Locate the cell with the specified text and output its (x, y) center coordinate. 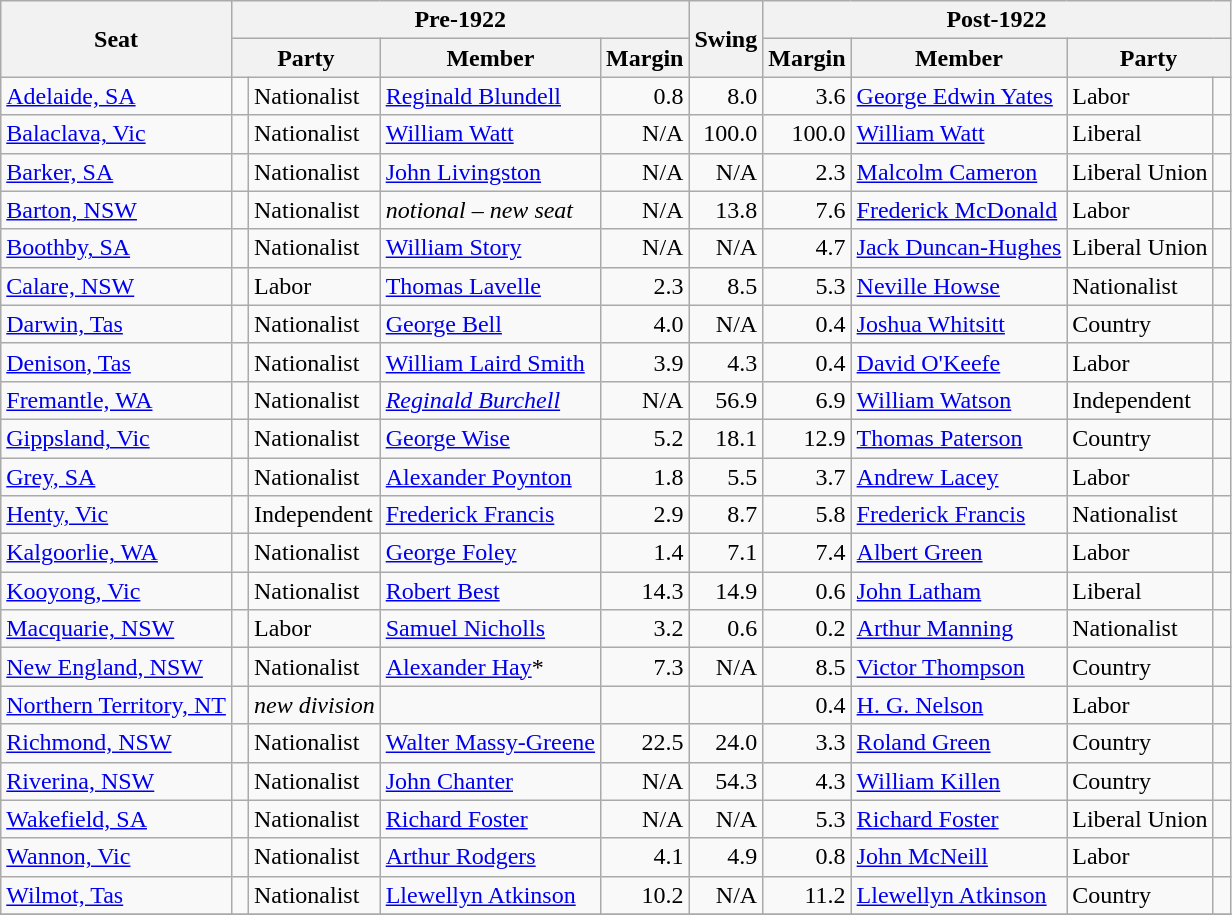
Malcolm Cameron (959, 172)
Wilmot, Tas (116, 895)
3.3 (807, 743)
Reginald Burchell (490, 400)
24.0 (726, 743)
Reginald Blundell (490, 96)
Kooyong, Vic (116, 591)
2.9 (645, 515)
David O'Keefe (959, 362)
7.1 (726, 553)
William Killen (959, 781)
4.1 (645, 857)
6.9 (807, 400)
14.9 (726, 591)
Albert Green (959, 553)
8.0 (726, 96)
Robert Best (490, 591)
Alexander Poynton (490, 477)
Richmond, NSW (116, 743)
Roland Green (959, 743)
Adelaide, SA (116, 96)
Walter Massy-Greene (490, 743)
56.9 (726, 400)
3.6 (807, 96)
Seat (116, 39)
Samuel Nicholls (490, 629)
Victor Thompson (959, 667)
John Livingston (490, 172)
Swing (726, 39)
Alexander Hay* (490, 667)
5.8 (807, 515)
William Story (490, 248)
Wannon, Vic (116, 857)
Pre-1922 (460, 20)
0.2 (807, 629)
Jack Duncan-Hughes (959, 248)
4.7 (807, 248)
22.5 (645, 743)
8.7 (726, 515)
William Laird Smith (490, 362)
14.3 (645, 591)
Henty, Vic (116, 515)
new division (314, 705)
Joshua Whitsitt (959, 324)
George Bell (490, 324)
1.8 (645, 477)
New England, NSW (116, 667)
Barker, SA (116, 172)
Andrew Lacey (959, 477)
Balaclava, Vic (116, 134)
3.7 (807, 477)
13.8 (726, 210)
John Latham (959, 591)
Thomas Paterson (959, 438)
Northern Territory, NT (116, 705)
John Chanter (490, 781)
George Edwin Yates (959, 96)
H. G. Nelson (959, 705)
Boothby, SA (116, 248)
Arthur Rodgers (490, 857)
Wakefield, SA (116, 819)
Barton, NSW (116, 210)
Thomas Lavelle (490, 286)
4.0 (645, 324)
Fremantle, WA (116, 400)
3.9 (645, 362)
Frederick McDonald (959, 210)
Grey, SA (116, 477)
Riverina, NSW (116, 781)
4.9 (726, 857)
Neville Howse (959, 286)
10.2 (645, 895)
5.2 (645, 438)
notional – new seat (490, 210)
Darwin, Tas (116, 324)
1.4 (645, 553)
Post-1922 (996, 20)
Arthur Manning (959, 629)
18.1 (726, 438)
George Foley (490, 553)
Kalgoorlie, WA (116, 553)
Gippsland, Vic (116, 438)
11.2 (807, 895)
Calare, NSW (116, 286)
3.2 (645, 629)
12.9 (807, 438)
7.4 (807, 553)
Macquarie, NSW (116, 629)
7.6 (807, 210)
7.3 (645, 667)
George Wise (490, 438)
54.3 (726, 781)
William Watson (959, 400)
Denison, Tas (116, 362)
5.5 (726, 477)
John McNeill (959, 857)
